Return the [X, Y] coordinate for the center point of the cell that contains the specified text.  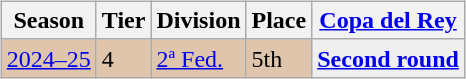
2024–25 [48, 58]
4 [124, 58]
Place [279, 20]
Second round [388, 58]
2ª Fed. [198, 58]
Division [198, 20]
Season [48, 20]
Copa del Rey [388, 20]
5th [279, 58]
Tier [124, 20]
